From the cell containing the given text, extract its center point as [x, y] coordinate. 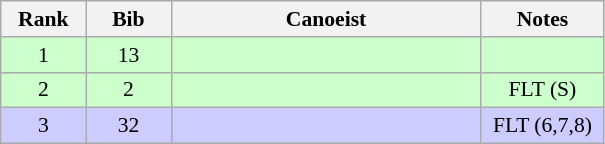
Bib [128, 19]
Rank [44, 19]
3 [44, 126]
Notes [542, 19]
1 [44, 55]
FLT (S) [542, 90]
Canoeist [326, 19]
13 [128, 55]
FLT (6,7,8) [542, 126]
32 [128, 126]
